Extract the [x, y] coordinate from the center of the cell holding the provided text.  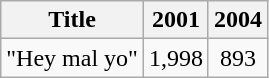
"Hey mal yo" [72, 58]
893 [238, 58]
2004 [238, 20]
2001 [176, 20]
Title [72, 20]
1,998 [176, 58]
